Extract the [X, Y] coordinate from the center of the cell holding the provided text.  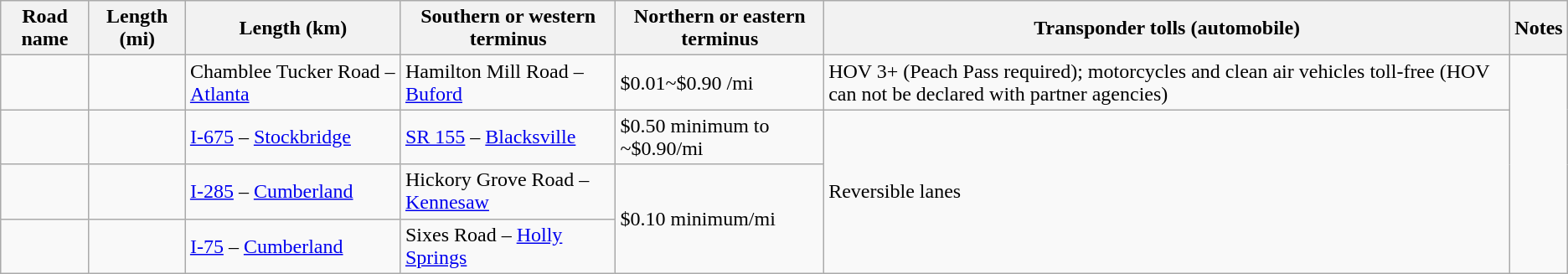
Sixes Road – Holly Springs [508, 246]
Hamilton Mill Road – Buford [508, 82]
I-675 – Stockbridge [293, 137]
Notes [1539, 28]
Road name [45, 28]
SR 155 – Blacksville [508, 137]
Reversible lanes [1168, 191]
Hickory Grove Road – Kennesaw [508, 191]
HOV 3+ (Peach Pass required); motorcycles and clean air vehicles toll-free (HOV can not be declared with partner agencies) [1168, 82]
Length (mi) [137, 28]
Length (km) [293, 28]
I-285 – Cumberland [293, 191]
$0.10 minimum/mi [720, 219]
Northern or eastern terminus [720, 28]
Southern or western terminus [508, 28]
Chamblee Tucker Road – Atlanta [293, 82]
$0.50 minimum to ~$0.90/mi [720, 137]
Transponder tolls (automobile) [1168, 28]
I-75 – Cumberland [293, 246]
$0.01~$0.90 /mi [720, 82]
